Extract the [X, Y] coordinate from the center of the cell holding the provided text.  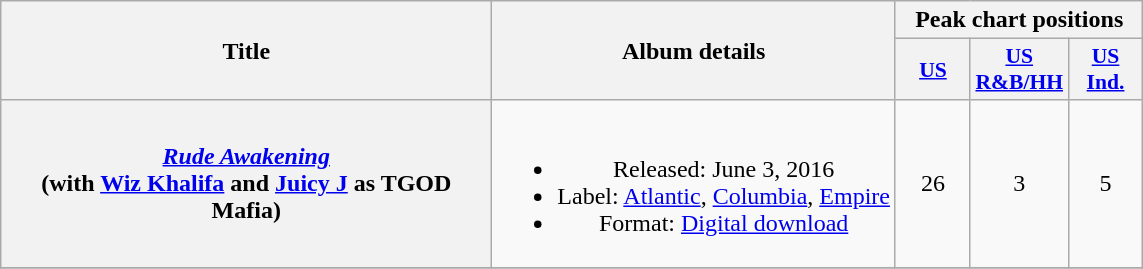
Album details [694, 50]
US [932, 70]
5 [1106, 184]
US Ind. [1106, 70]
Peak chart positions [1019, 20]
Released: June 3, 2016Label: Atlantic, Columbia, EmpireFormat: Digital download [694, 184]
Title [246, 50]
26 [932, 184]
3 [1019, 184]
US R&B/HH [1019, 70]
Rude Awakening(with Wiz Khalifa and Juicy J as TGOD Mafia) [246, 184]
